Provide the (x, y) coordinate of the cell's center where the given text is located.  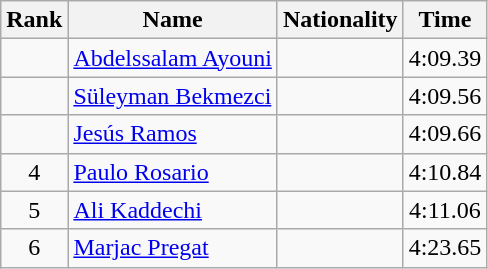
Paulo Rosario (173, 172)
Nationality (340, 20)
4:09.39 (445, 58)
5 (34, 210)
4:09.66 (445, 134)
4:09.56 (445, 96)
Name (173, 20)
6 (34, 248)
Jesús Ramos (173, 134)
4:11.06 (445, 210)
4:10.84 (445, 172)
Time (445, 20)
Rank (34, 20)
4:23.65 (445, 248)
Süleyman Bekmezci (173, 96)
Marjac Pregat (173, 248)
Ali Kaddechi (173, 210)
Abdelssalam Ayouni (173, 58)
4 (34, 172)
